Determine the [x, y] coordinate at the center of the cell enclosing the given text.  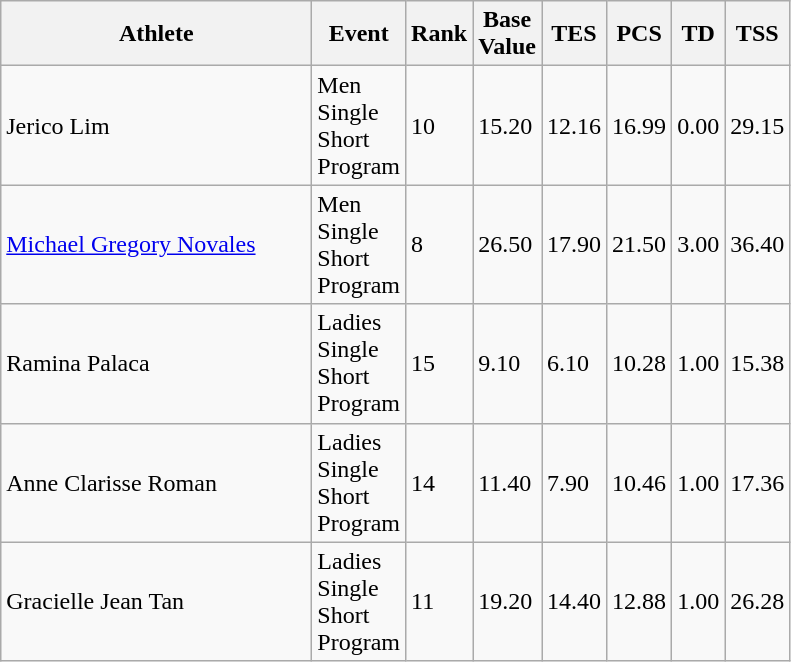
17.36 [758, 482]
21.50 [640, 244]
29.15 [758, 126]
10 [440, 126]
TSS [758, 34]
Michael Gregory Novales [156, 244]
Event [359, 34]
26.50 [508, 244]
19.20 [508, 602]
26.28 [758, 602]
36.40 [758, 244]
Anne Clarisse Roman [156, 482]
TD [698, 34]
10.28 [640, 364]
11 [440, 602]
Athlete [156, 34]
Ramina Palaca [156, 364]
8 [440, 244]
Jerico Lim [156, 126]
15.20 [508, 126]
TES [574, 34]
12.88 [640, 602]
10.46 [640, 482]
0.00 [698, 126]
14 [440, 482]
Base Value [508, 34]
Rank [440, 34]
3.00 [698, 244]
9.10 [508, 364]
17.90 [574, 244]
6.10 [574, 364]
11.40 [508, 482]
15.38 [758, 364]
16.99 [640, 126]
7.90 [574, 482]
12.16 [574, 126]
Gracielle Jean Tan [156, 602]
PCS [640, 34]
14.40 [574, 602]
15 [440, 364]
